Determine the [X, Y] coordinate at the center of the cell enclosing the given text.  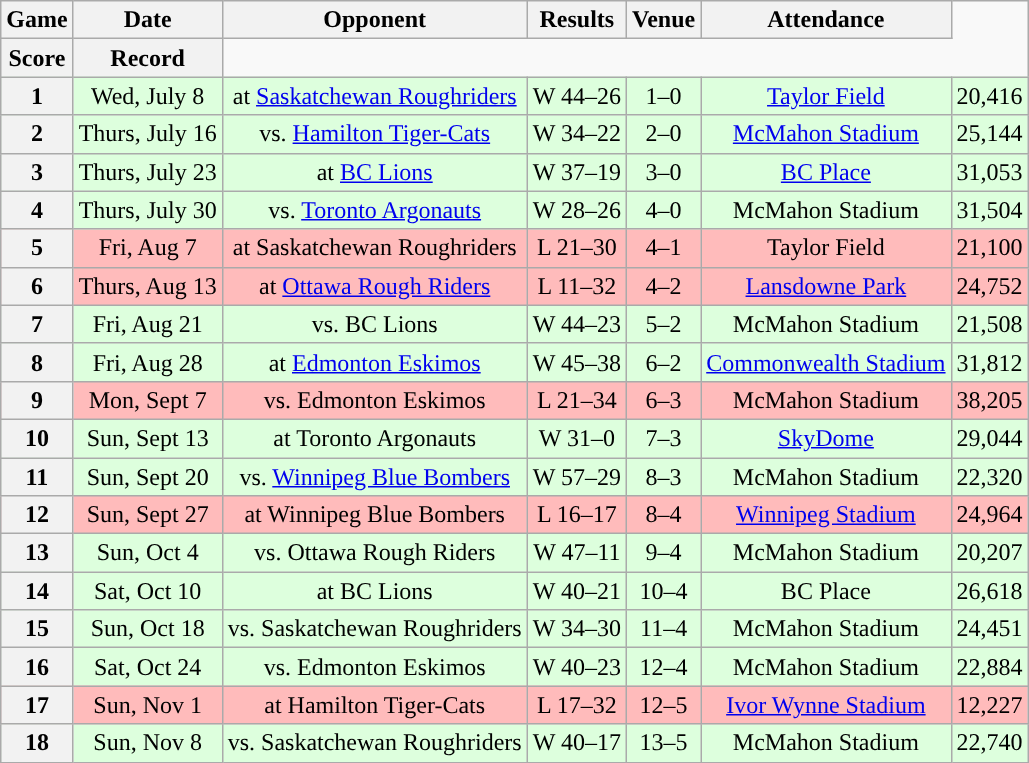
12–4 [663, 667]
Attendance [826, 20]
at Winnipeg Blue Bombers [374, 515]
15 [37, 629]
Fri, Aug 28 [148, 362]
Record [148, 58]
W 34–30 [576, 629]
9 [37, 400]
10 [37, 438]
W 40–21 [576, 591]
4–2 [663, 286]
21,100 [990, 248]
5 [37, 248]
Sun, Nov 8 [148, 743]
16 [37, 667]
W 47–11 [576, 553]
24,451 [990, 629]
Results [576, 20]
11–4 [663, 629]
Sun, Oct 18 [148, 629]
L 21–34 [576, 400]
L 11–32 [576, 286]
Fri, Aug 21 [148, 324]
W 37–19 [576, 172]
at Edmonton Eskimos [374, 362]
8–4 [663, 515]
W 40–17 [576, 743]
Thurs, July 16 [148, 134]
8 [37, 362]
10–4 [663, 591]
vs. Winnipeg Blue Bombers [374, 477]
7–3 [663, 438]
29,044 [990, 438]
W 45–38 [576, 362]
38,205 [990, 400]
Date [148, 20]
Ivor Wynne Stadium [826, 705]
3–0 [663, 172]
25,144 [990, 134]
Sun, Nov 1 [148, 705]
Sun, Sept 20 [148, 477]
vs. Toronto Argonauts [374, 210]
1 [37, 96]
31,504 [990, 210]
Score [37, 58]
vs. BC Lions [374, 324]
W 57–29 [576, 477]
Fri, Aug 7 [148, 248]
W 31–0 [576, 438]
W 40–23 [576, 667]
Thurs, July 30 [148, 210]
31,812 [990, 362]
Lansdowne Park [826, 286]
Sun, Oct 4 [148, 553]
Wed, July 8 [148, 96]
3 [37, 172]
Sat, Oct 10 [148, 591]
12,227 [990, 705]
17 [37, 705]
W 44–26 [576, 96]
20,207 [990, 553]
W 44–23 [576, 324]
Sun, Sept 13 [148, 438]
18 [37, 743]
at Ottawa Rough Riders [374, 286]
L 21–30 [576, 248]
at Hamilton Tiger-Cats [374, 705]
4 [37, 210]
24,752 [990, 286]
Mon, Sept 7 [148, 400]
9–4 [663, 553]
Venue [663, 20]
at Toronto Argonauts [374, 438]
1–0 [663, 96]
vs. Ottawa Rough Riders [374, 553]
11 [37, 477]
Thurs, July 23 [148, 172]
Sun, Sept 27 [148, 515]
6 [37, 286]
SkyDome [826, 438]
14 [37, 591]
Winnipeg Stadium [826, 515]
24,964 [990, 515]
22,884 [990, 667]
L 16–17 [576, 515]
L 17–32 [576, 705]
20,416 [990, 96]
5–2 [663, 324]
12–5 [663, 705]
13 [37, 553]
6–3 [663, 400]
26,618 [990, 591]
Commonwealth Stadium [826, 362]
2–0 [663, 134]
4–0 [663, 210]
2 [37, 134]
W 34–22 [576, 134]
12 [37, 515]
8–3 [663, 477]
W 28–26 [576, 210]
Game [37, 20]
7 [37, 324]
4–1 [663, 248]
Opponent [374, 20]
22,740 [990, 743]
Thurs, Aug 13 [148, 286]
Sat, Oct 24 [148, 667]
22,320 [990, 477]
6–2 [663, 362]
13–5 [663, 743]
21,508 [990, 324]
31,053 [990, 172]
vs. Hamilton Tiger-Cats [374, 134]
